Detect which cell encompasses the target text, then output its (X, Y) center coordinate. 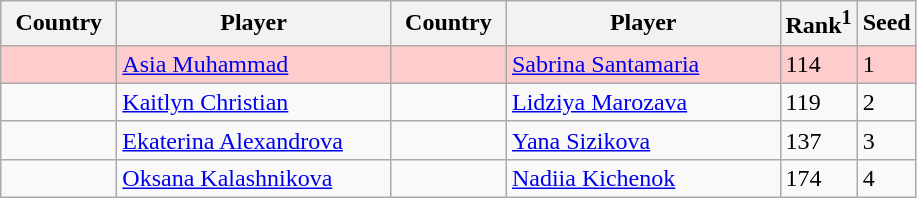
Oksana Kalashnikova (254, 178)
2 (886, 102)
174 (818, 178)
Kaitlyn Christian (254, 102)
137 (818, 140)
4 (886, 178)
Seed (886, 24)
Nadiia Kichenok (643, 178)
Asia Muhammad (254, 64)
3 (886, 140)
119 (818, 102)
Lidziya Marozava (643, 102)
Sabrina Santamaria (643, 64)
Rank1 (818, 24)
Yana Sizikova (643, 140)
Ekaterina Alexandrova (254, 140)
114 (818, 64)
1 (886, 64)
